Locate the cell with the specified text and output its [X, Y] center coordinate. 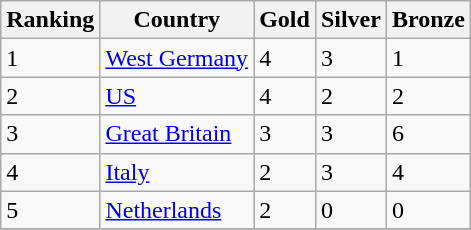
US [177, 96]
Netherlands [177, 210]
Great Britain [177, 134]
West Germany [177, 58]
Silver [350, 20]
Bronze [428, 20]
6 [428, 134]
Ranking [50, 20]
Country [177, 20]
Italy [177, 172]
5 [50, 210]
Gold [285, 20]
